Output the [x, y] coordinate of the center of the cell containing the given text.  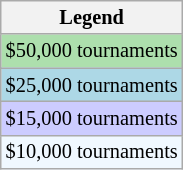
Legend [92, 17]
$50,000 tournaments [92, 51]
$10,000 tournaments [92, 152]
$25,000 tournaments [92, 85]
$15,000 tournaments [92, 118]
